Output the (X, Y) coordinate of the center of the cell containing the given text.  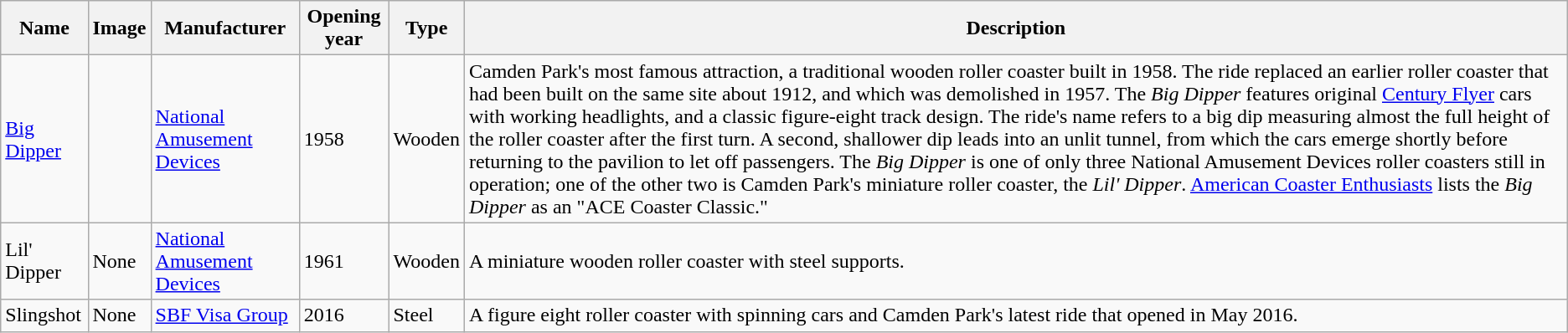
Big Dipper (44, 139)
Name (44, 28)
A figure eight roller coaster with spinning cars and Camden Park's latest ride that opened in May 2016. (1015, 315)
Image (119, 28)
Type (426, 28)
Steel (426, 315)
SBF Visa Group (224, 315)
1958 (343, 139)
A miniature wooden roller coaster with steel supports. (1015, 261)
Slingshot (44, 315)
2016 (343, 315)
Manufacturer (224, 28)
Lil' Dipper (44, 261)
1961 (343, 261)
Description (1015, 28)
Opening year (343, 28)
